From the cell containing the given text, extract its center point as (X, Y) coordinate. 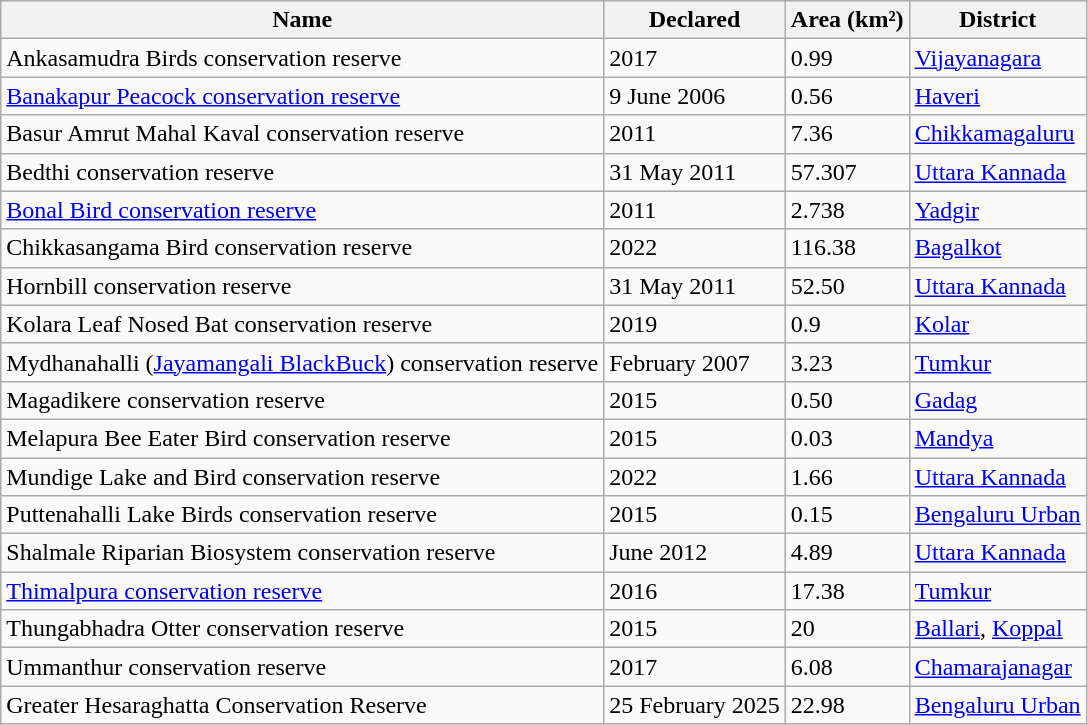
Mandya (998, 438)
Area (km²) (847, 20)
Yadgir (998, 210)
3.23 (847, 362)
Bonal Bird conservation reserve (302, 210)
Thimalpura conservation reserve (302, 591)
9 June 2006 (695, 96)
Chamarajanagar (998, 667)
Ballari, Koppal (998, 629)
6.08 (847, 667)
Mundige Lake and Bird conservation reserve (302, 477)
Hornbill conservation reserve (302, 286)
Melapura Bee Eater Bird conservation reserve (302, 438)
Bedthi conservation reserve (302, 172)
Name (302, 20)
0.50 (847, 400)
4.89 (847, 553)
1.66 (847, 477)
7.36 (847, 134)
Basur Amrut Mahal Kaval conservation reserve (302, 134)
0.9 (847, 324)
Chikkasangama Bird conservation reserve (302, 248)
Ankasamudra Birds conservation reserve (302, 58)
25 February 2025 (695, 705)
20 (847, 629)
Magadikere conservation reserve (302, 400)
52.50 (847, 286)
February 2007 (695, 362)
2016 (695, 591)
Mydhanahalli (Jayamangali BlackBuck) conservation reserve (302, 362)
Bagalkot (998, 248)
Banakapur Peacock conservation reserve (302, 96)
22.98 (847, 705)
116.38 (847, 248)
0.56 (847, 96)
Haveri (998, 96)
Ummanthur conservation reserve (302, 667)
17.38 (847, 591)
Gadag (998, 400)
Vijayanagara (998, 58)
June 2012 (695, 553)
57.307 (847, 172)
Shalmale Riparian Biosystem conservation reserve (302, 553)
2019 (695, 324)
0.99 (847, 58)
Chikkamagaluru (998, 134)
District (998, 20)
0.03 (847, 438)
Kolara Leaf Nosed Bat conservation reserve (302, 324)
Puttenahalli Lake Birds conservation reserve (302, 515)
Greater Hesaraghatta Conservation Reserve (302, 705)
0.15 (847, 515)
Declared (695, 20)
2.738 (847, 210)
Thungabhadra Otter conservation reserve (302, 629)
Kolar (998, 324)
